Search for the cell housing the specified text and yield its (x, y) center coordinate. 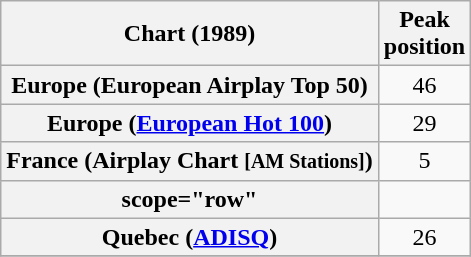
France (Airplay Chart [AM Stations]) (190, 161)
scope="row" (190, 199)
Quebec (ADISQ) (190, 237)
29 (424, 123)
Peakposition (424, 34)
Europe (European Hot 100) (190, 123)
26 (424, 237)
46 (424, 85)
Chart (1989) (190, 34)
Europe (European Airplay Top 50) (190, 85)
5 (424, 161)
